From the cell containing the given text, extract its center point as (x, y) coordinate. 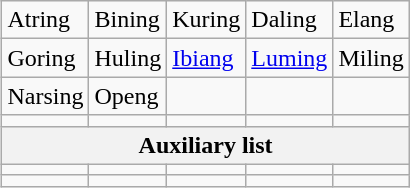
Huling (128, 58)
Auxiliary list (206, 145)
Openg (128, 96)
Luming (290, 58)
Miling (371, 58)
Elang (371, 20)
Atring (46, 20)
Daling (290, 20)
Narsing (46, 96)
Kuring (206, 20)
Goring (46, 58)
Ibiang (206, 58)
Bining (128, 20)
